Output the [x, y] coordinate of the center of the cell containing the given text.  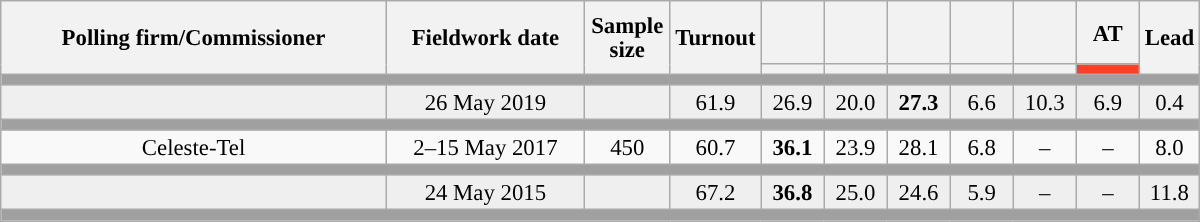
450 [627, 148]
6.6 [982, 102]
67.2 [716, 194]
27.3 [918, 102]
2–15 May 2017 [485, 148]
11.8 [1169, 194]
Fieldwork date [485, 38]
23.9 [856, 148]
20.0 [856, 102]
Celeste-Tel [194, 148]
24.6 [918, 194]
10.3 [1044, 102]
6.9 [1108, 102]
AT [1108, 32]
26 May 2019 [485, 102]
6.8 [982, 148]
26.9 [792, 102]
60.7 [716, 148]
Sample size [627, 38]
Turnout [716, 38]
24 May 2015 [485, 194]
28.1 [918, 148]
5.9 [982, 194]
36.1 [792, 148]
0.4 [1169, 102]
Polling firm/Commissioner [194, 38]
61.9 [716, 102]
25.0 [856, 194]
8.0 [1169, 148]
36.8 [792, 194]
Lead [1169, 38]
